Find where the given text appears and provide that cell's center as (X, Y) coordinate. 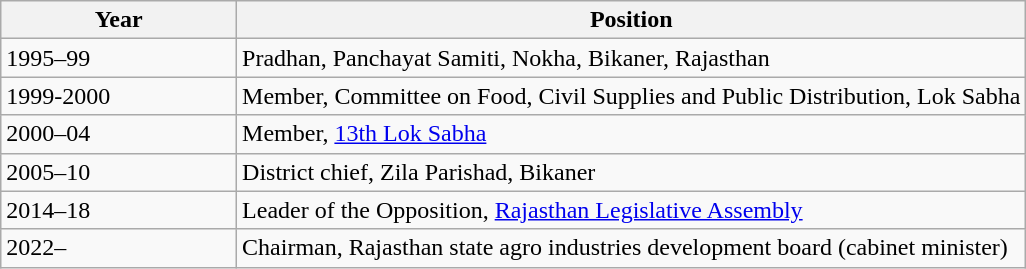
Member, 13th Lok Sabha (632, 134)
2005–10 (119, 172)
1995–99 (119, 58)
Position (632, 20)
2000–04 (119, 134)
2022– (119, 248)
Chairman, Rajasthan state agro industries development board (cabinet minister) (632, 248)
Pradhan, Panchayat Samiti, Nokha, Bikaner, Rajasthan (632, 58)
Member, Committee on Food, Civil Supplies and Public Distribution, Lok Sabha (632, 96)
District chief, Zila Parishad, Bikaner (632, 172)
Year (119, 20)
Leader of the Opposition, Rajasthan Legislative Assembly (632, 210)
1999-2000 (119, 96)
2014–18 (119, 210)
